Provide the [X, Y] coordinate of the cell's center where the given text is located.  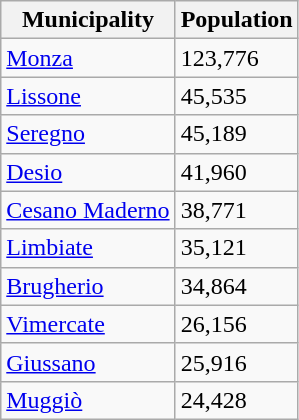
34,864 [236, 286]
24,428 [236, 400]
45,535 [236, 96]
Lissone [88, 96]
Giussano [88, 362]
Brugherio [88, 286]
Population [236, 20]
Limbiate [88, 248]
41,960 [236, 172]
38,771 [236, 210]
Vimercate [88, 324]
Muggiò [88, 400]
25,916 [236, 362]
Monza [88, 58]
45,189 [236, 134]
35,121 [236, 248]
Seregno [88, 134]
123,776 [236, 58]
Cesano Maderno [88, 210]
26,156 [236, 324]
Desio [88, 172]
Municipality [88, 20]
